From the cell containing the given text, extract its center point as (X, Y) coordinate. 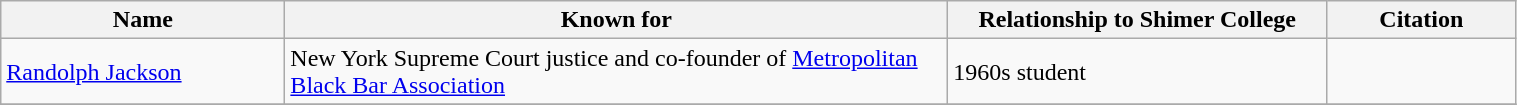
Relationship to Shimer College (1138, 20)
New York Supreme Court justice and co-founder of Metropolitan Black Bar Association (616, 72)
Randolph Jackson (143, 72)
Known for (616, 20)
Name (143, 20)
Citation (1422, 20)
1960s student (1138, 72)
